Determine the [X, Y] coordinate at the center of the cell enclosing the given text.  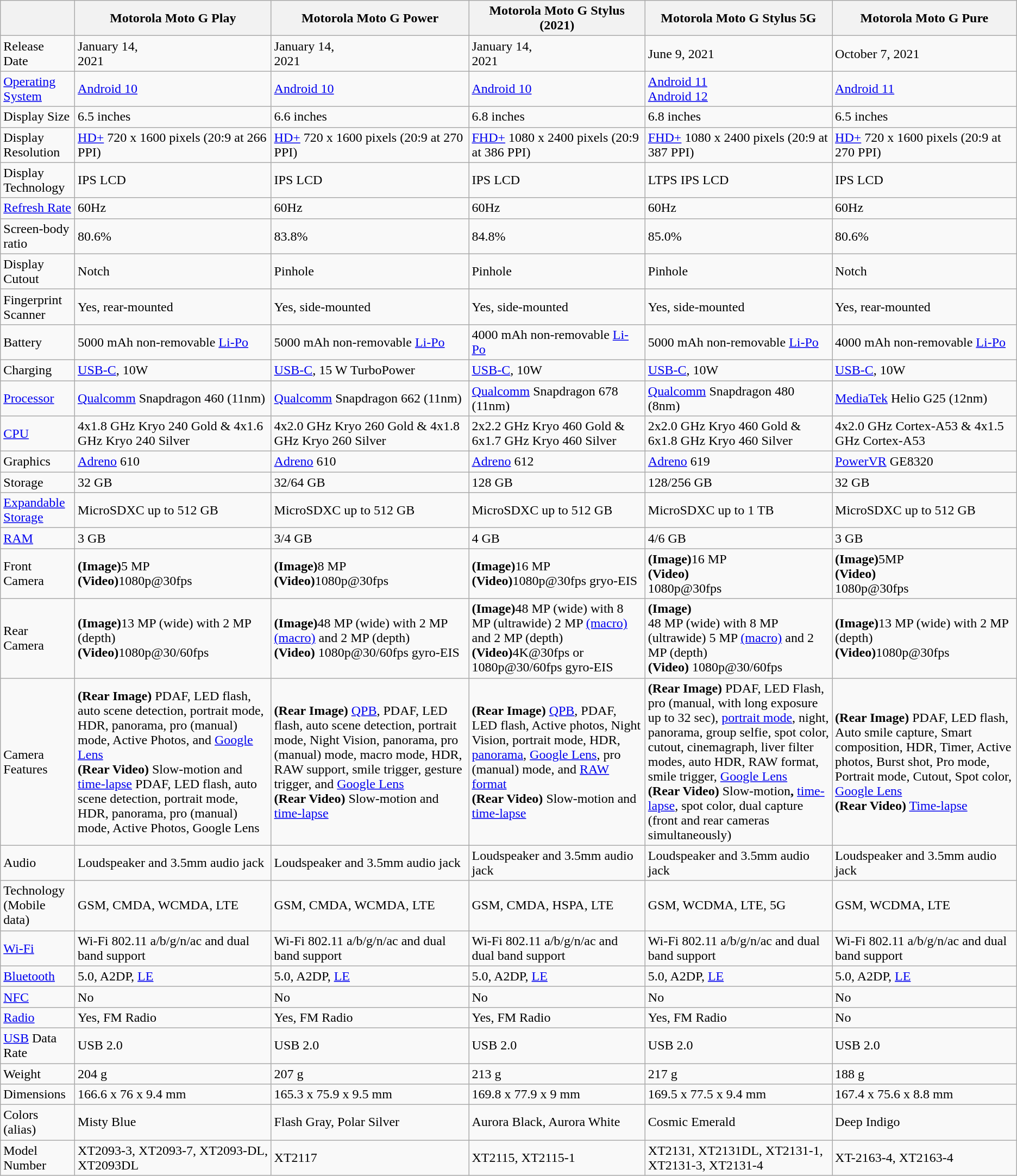
Qualcomm Snapdragon 460 (11nm) [173, 398]
188 g [925, 1074]
Weight [38, 1074]
Aurora Black, Aurora White [557, 1122]
Qualcomm Snapdragon 662 (11nm) [370, 398]
(Image)16 MP(Video)1080p@30fps gryo-EIS [557, 574]
Model Number [38, 1158]
32/64 GB [370, 482]
2x2.0 GHz Kryo 460 Gold & 6x1.8 GHz Kryo 460 Silver [738, 433]
Dimensions [38, 1095]
Rear Camera [38, 638]
XT2093-3, XT2093-7, XT2093-DL, XT2093DL [173, 1158]
FHD+ 1080 x 2400 pixels (20:9 at 386 PPI) [557, 144]
Colors (alias) [38, 1122]
Bluetooth [38, 976]
October 7, 2021 [925, 53]
169.8 x 77.9 x 9 mm [557, 1095]
Camera Features [38, 762]
XT-2163-4, XT2163-4 [925, 1158]
Motorola Moto G Stylus (2021) [557, 18]
XT2115, XT2115-1 [557, 1158]
Deep Indigo [925, 1122]
Motorola Moto G Pure [925, 18]
Radio [38, 1017]
3/4 GB [370, 538]
Wi-Fi [38, 948]
Adreno 619 [738, 462]
(Image)48 MP (wide) with 2 MP (macro) and 2 MP (depth)(Video) 1080p@30/60fps gyro-EIS [370, 638]
GSM, WCDMA, LTE [925, 905]
Screen-body ratio [38, 236]
83.8% [370, 236]
Release Date [38, 53]
FHD+ 1080 x 2400 pixels (20:9 at 387 PPI) [738, 144]
Motorola Moto G Stylus 5G [738, 18]
XT2131, XT2131DL, XT2131-1, XT2131-3, XT2131-4 [738, 1158]
USB-C, 15 W TurboPower [370, 370]
204 g [173, 1074]
Fingerprint Scanner [38, 306]
128 GB [557, 482]
Operating System [38, 89]
(Image)8 MP(Video)1080p@30fps [370, 574]
(Image)5MP(Video)1080p@30fps [925, 574]
85.0% [738, 236]
PowerVR GE8320 [925, 462]
(Image)48 MP (wide) with 8 MP (ultrawide) 2 MP (macro) and 2 MP (depth)(Video)4K@30fps or 1080p@30/60fps gyro-EIS [557, 638]
217 g [738, 1074]
213 g [557, 1074]
Technology (Mobile data) [38, 905]
HD+ 720 x 1600 pixels (20:9 at 266 PPI) [173, 144]
RAM [38, 538]
Display Resolution [38, 144]
June 9, 2021 [738, 53]
166.6 x 76 x 9.4 mm [173, 1095]
6.6 inches [370, 117]
167.4 x 75.6 x 8.8 mm [925, 1095]
Android 11Android 12 [738, 89]
Android 11 [925, 89]
NFC [38, 997]
Qualcomm Snapdragon 480 (8nm) [738, 398]
MicroSDXC up to 1 TB [738, 511]
GSM, CMDA, HSPA, LTE [557, 905]
CPU [38, 433]
LTPS IPS LCD [738, 180]
Qualcomm Snapdragon 678 (11nm) [557, 398]
84.8% [557, 236]
(Image)48 MP (wide) with 8 MP (ultrawide) 5 MP (macro) and 2 MP (depth)(Video) 1080p@30/60fps [738, 638]
128/256 GB [738, 482]
(Image)13 MP (wide) with 2 MP (depth)(Video)1080p@30fps [925, 638]
Cosmic Emerald [738, 1122]
Charging [38, 370]
Misty Blue [173, 1122]
Battery [38, 342]
Front Camera [38, 574]
Adreno 612 [557, 462]
(Image)13 MP (wide) with 2 MP (depth)(Video)1080p@30/60fps [173, 638]
4 GB [557, 538]
XT2117 [370, 1158]
Storage [38, 482]
Display Size [38, 117]
(Image)16 MP(Video)1080p@30fps [738, 574]
Display Technology [38, 180]
(Image)5 MP(Video)1080p@30fps [173, 574]
207 g [370, 1074]
Graphics [38, 462]
Audio [38, 863]
Expandable Storage [38, 511]
4/6 GB [738, 538]
GSM, WCDMA, LTE, 5G [738, 905]
2x2.2 GHz Kryo 460 Gold & 6x1.7 GHz Kryo 460 Silver [557, 433]
Motorola Moto G Play [173, 18]
Display Cutout [38, 272]
4x1.8 GHz Kryo 240 Gold & 4x1.6 GHz Kryo 240 Silver [173, 433]
4x2.0 GHz Cortex-A53 & 4x1.5 GHz Cortex-A53 [925, 433]
169.5 x 77.5 x 9.4 mm [738, 1095]
Motorola Moto G Power [370, 18]
Refresh Rate [38, 208]
165.3 x 75.9 x 9.5 mm [370, 1095]
Flash Gray, Polar Silver [370, 1122]
MediaTek Helio G25 (12nm) [925, 398]
USB Data Rate [38, 1045]
4x2.0 GHz Kryo 260 Gold & 4x1.8 GHz Kryo 260 Silver [370, 433]
Processor [38, 398]
